Scan for the cell matching the given text and deliver its (X, Y) coordinate at center. 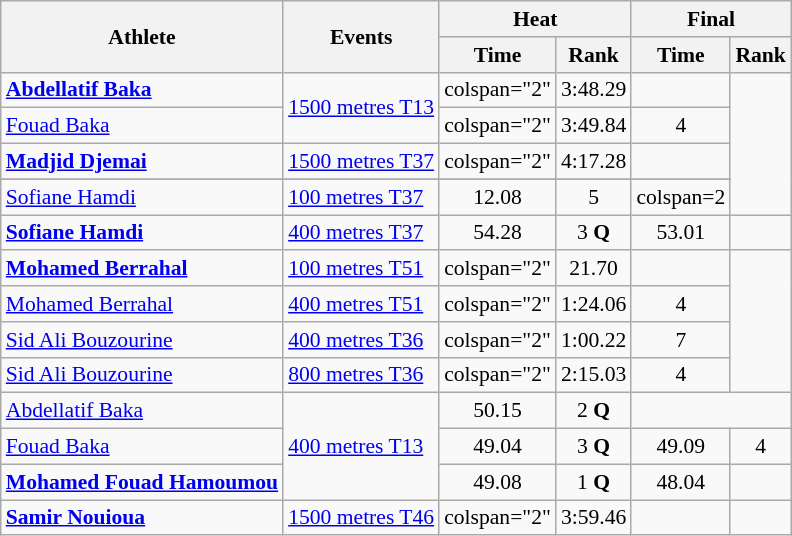
1:24.06 (594, 304)
3:48.29 (594, 90)
49.09 (680, 447)
48.04 (680, 482)
Mohamed Fouad Hamoumou (142, 482)
5 (594, 197)
400 metres T36 (361, 340)
49.04 (498, 447)
21.70 (594, 269)
400 metres T13 (361, 446)
4:17.28 (594, 162)
50.15 (498, 411)
400 metres T37 (361, 233)
Samir Nouioua (142, 518)
7 (680, 340)
Final (711, 19)
1:00.22 (594, 340)
Athlete (142, 36)
1 Q (594, 482)
2 Q (594, 411)
Events (361, 36)
53.01 (680, 233)
800 metres T36 (361, 375)
Heat (535, 19)
colspan=2 (680, 197)
400 metres T51 (361, 304)
Madjid Djemai (142, 162)
100 metres T37 (361, 197)
49.08 (498, 482)
12.08 (498, 197)
1500 metres T37 (361, 162)
54.28 (498, 233)
100 metres T51 (361, 269)
3:49.84 (594, 126)
3:59.46 (594, 518)
1500 metres T13 (361, 108)
1500 metres T46 (361, 518)
2:15.03 (594, 375)
